Identify which cell holds the provided text, then report its [x, y] central coordinate. 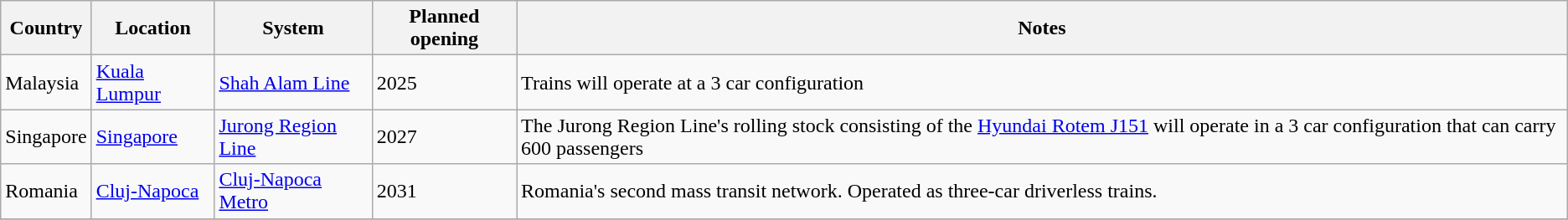
2031 [444, 191]
Cluj-Napoca Metro [293, 191]
Shah Alam Line [293, 82]
Planned opening [444, 28]
Malaysia [46, 82]
Jurong Region Line [293, 137]
Romania's second mass transit network. Operated as three-car driverless trains. [1042, 191]
2025 [444, 82]
2027 [444, 137]
Romania [46, 191]
Location [152, 28]
Trains will operate at a 3 car configuration [1042, 82]
Country [46, 28]
Cluj-Napoca [152, 191]
Notes [1042, 28]
System [293, 28]
The Jurong Region Line's rolling stock consisting of the Hyundai Rotem J151 will operate in a 3 car configuration that can carry 600 passengers [1042, 137]
Kuala Lumpur [152, 82]
